Extract the (x, y) coordinate from the center of the cell holding the provided text.  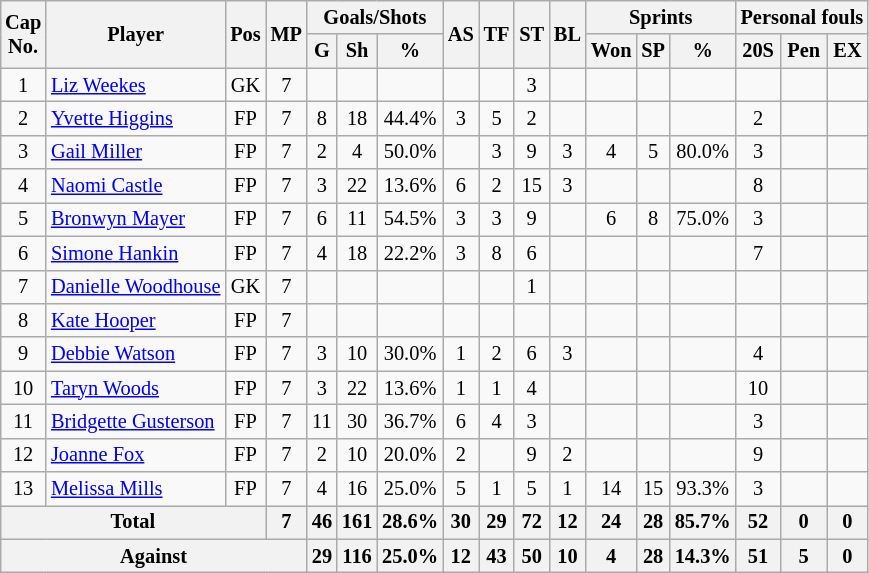
CapNo. (23, 34)
46 (322, 522)
Pos (245, 34)
EX (848, 51)
Kate Hooper (136, 320)
28.6% (410, 522)
AS (461, 34)
Sprints (661, 17)
54.5% (410, 219)
Sh (357, 51)
93.3% (703, 489)
20.0% (410, 455)
Player (136, 34)
Bridgette Gusterson (136, 421)
51 (758, 556)
Total (132, 522)
116 (357, 556)
Gail Miller (136, 152)
22.2% (410, 253)
Taryn Woods (136, 388)
Naomi Castle (136, 186)
72 (532, 522)
16 (357, 489)
MP (286, 34)
Simone Hankin (136, 253)
BL (568, 34)
85.7% (703, 522)
TF (497, 34)
20S (758, 51)
80.0% (703, 152)
Pen (804, 51)
Joanne Fox (136, 455)
Personal fouls (802, 17)
Debbie Watson (136, 354)
Liz Weekes (136, 85)
Against (154, 556)
14 (611, 489)
Yvette Higgins (136, 118)
36.7% (410, 421)
Bronwyn Mayer (136, 219)
Goals/Shots (375, 17)
14.3% (703, 556)
75.0% (703, 219)
Melissa Mills (136, 489)
Danielle Woodhouse (136, 287)
50.0% (410, 152)
161 (357, 522)
SP (652, 51)
52 (758, 522)
30.0% (410, 354)
50 (532, 556)
Won (611, 51)
13 (23, 489)
43 (497, 556)
ST (532, 34)
G (322, 51)
24 (611, 522)
44.4% (410, 118)
